Locate the cell with the specified text and output its (x, y) center coordinate. 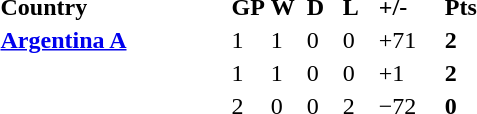
+71 (408, 40)
+1 (408, 73)
